Pinpoint the cell where the given text exists, returning its (x, y) midpoint coordinate. 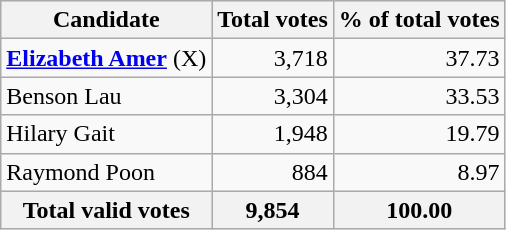
1,948 (273, 134)
19.79 (419, 134)
Candidate (106, 20)
% of total votes (419, 20)
100.00 (419, 210)
33.53 (419, 96)
Raymond Poon (106, 172)
3,718 (273, 58)
9,854 (273, 210)
Hilary Gait (106, 134)
884 (273, 172)
Elizabeth Amer (X) (106, 58)
Total votes (273, 20)
Benson Lau (106, 96)
37.73 (419, 58)
8.97 (419, 172)
Total valid votes (106, 210)
3,304 (273, 96)
